Identify which cell holds the provided text, then report its [X, Y] central coordinate. 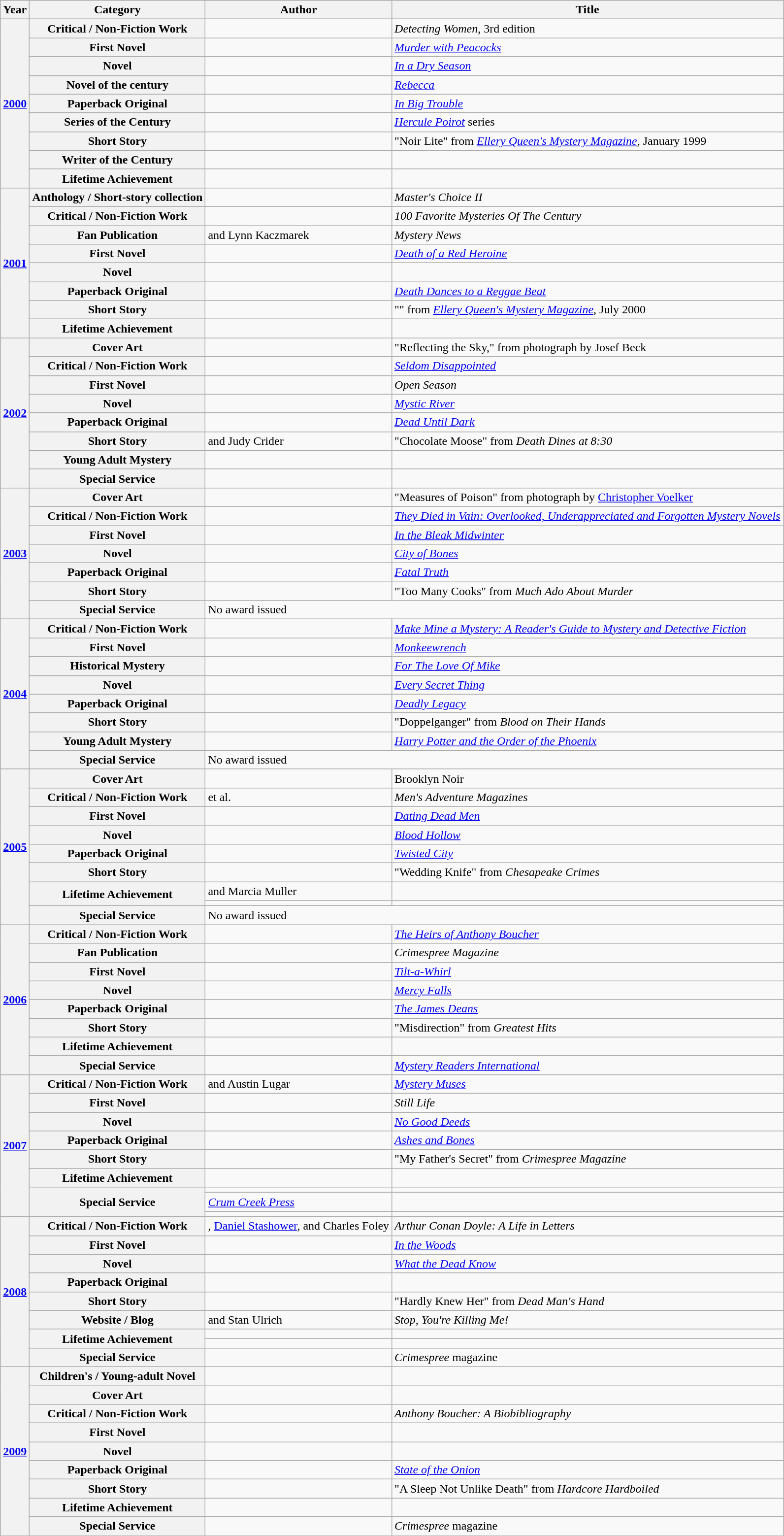
2008 [15, 1292]
"Misdirection" from Greatest Hits [588, 1028]
Year [15, 10]
Children's / Young-adult Novel [117, 1376]
"Reflecting the Sky," from photograph by Josef Beck [588, 347]
Dead Until Dark [588, 422]
City of Bones [588, 554]
Series of the Century [117, 122]
They Died in Vain: Overlooked, Underappreciated and Forgotten Mystery Novels [588, 516]
2000 [15, 103]
Hercule Poirot series [588, 122]
Harry Potter and the Order of the Phoenix [588, 741]
Mystery Readers International [588, 1065]
and Judy Crider [298, 441]
"Hardly Knew Her" from Dead Man's Hand [588, 1301]
Arthur Conan Doyle: A Life in Letters [588, 1226]
Men's Adventure Magazines [588, 797]
Fatal Truth [588, 572]
"My Father's Secret" from Crimespree Magazine [588, 1159]
No Good Deeds [588, 1122]
In a Dry Season [588, 66]
Master's Choice II [588, 197]
Novel of the century [117, 85]
2004 [15, 694]
Twisted City [588, 854]
Deadly Legacy [588, 703]
Every Secret Thing [588, 685]
Crum Creek Press [298, 1202]
Website / Blog [117, 1320]
Death of a Red Heroine [588, 254]
In the Woods [588, 1245]
Mercy Falls [588, 990]
Still Life [588, 1102]
Stop, You're Killing Me! [588, 1320]
In Big Trouble [588, 103]
and Lynn Kaczmarek [298, 235]
Historical Mystery [117, 666]
Author [298, 10]
What the Dead Know [588, 1264]
"Too Many Cooks" from Much Ado About Murder [588, 591]
For The Love Of Mike [588, 666]
Detecting Women, 3rd edition [588, 29]
Category [117, 10]
State of the Onion [588, 1470]
2005 [15, 847]
Brooklyn Noir [588, 778]
2002 [15, 413]
100 Favorite Mysteries Of The Century [588, 216]
"Measures of Poison" from photograph by Christopher Voelker [588, 497]
2009 [15, 1451]
et al. [298, 797]
Blood Hollow [588, 835]
2003 [15, 553]
Anthology / Short-story collection [117, 197]
Title [588, 10]
Monkeewrench [588, 647]
Anthony Boucher: A Biobibliography [588, 1414]
2001 [15, 263]
and Austin Lugar [298, 1084]
Writer of the Century [117, 160]
Tilt-a-Whirl [588, 971]
"Noir Lite" from Ellery Queen's Mystery Magazine, January 1999 [588, 141]
2006 [15, 1000]
Murder with Peacocks [588, 47]
2007 [15, 1146]
Crimespree Magazine [588, 953]
Mystery News [588, 235]
Dating Dead Men [588, 816]
and Marcia Muller [298, 891]
The James Deans [588, 1009]
Death Dances to a Reggae Beat [588, 291]
Ashes and Bones [588, 1140]
Seldom Disappointed [588, 366]
Mystic River [588, 403]
Mystery Muses [588, 1084]
"Wedding Knife" from Chesapeake Crimes [588, 872]
Make Mine a Mystery: A Reader's Guide to Mystery and Detective Fiction [588, 629]
The Heirs of Anthony Boucher [588, 934]
"A Sleep Not Unlike Death" from Hardcore Hardboiled [588, 1489]
and Stan Ulrich [298, 1320]
Open Season [588, 385]
"" from Ellery Queen's Mystery Magazine, July 2000 [588, 310]
Rebecca [588, 85]
, Daniel Stashower, and Charles Foley [298, 1226]
"Chocolate Moose" from Death Dines at 8:30 [588, 441]
In the Bleak Midwinter [588, 534]
"Doppelganger" from Blood on Their Hands [588, 722]
